Extract the (X, Y) coordinate from the center of the cell holding the provided text.  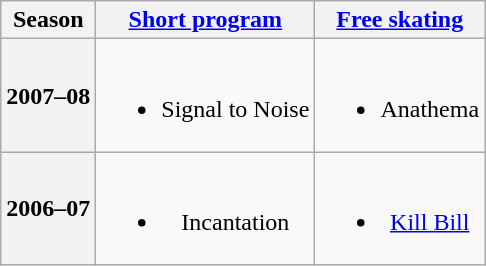
Season (48, 20)
Free skating (400, 20)
Short program (206, 20)
2007–08 (48, 96)
Anathema (400, 96)
2006–07 (48, 208)
Kill Bill (400, 208)
Incantation (206, 208)
Signal to Noise (206, 96)
